For the text-containing cell, return its midpoint in [X, Y] coordinate format. 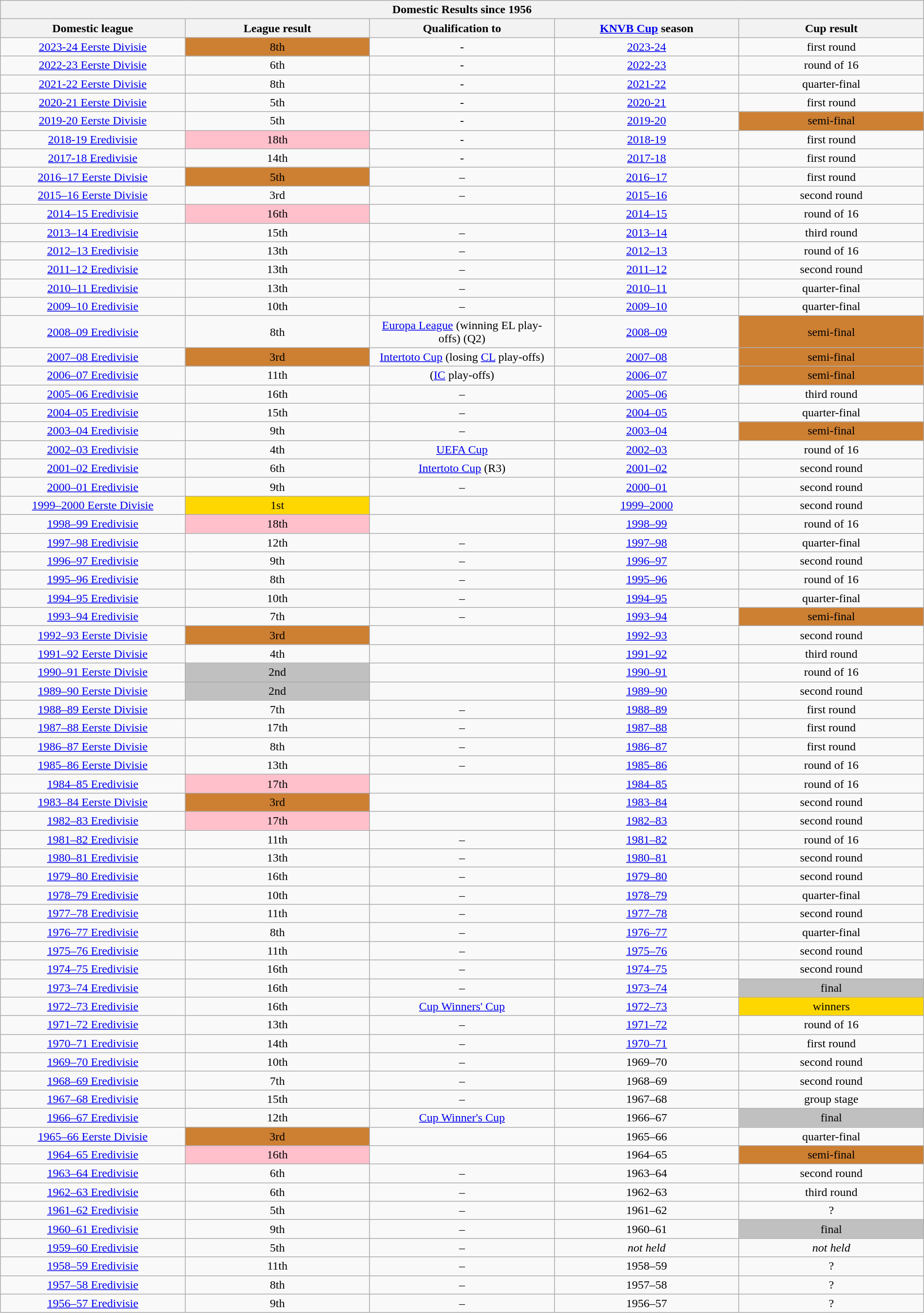
2015–16 Eerste Divisie [93, 195]
1970–71 [646, 1043]
1980–81 [646, 858]
1974–75 [646, 969]
1976–77 [646, 932]
1973–74 [646, 988]
1957–58 [646, 1285]
1967–68 [646, 1099]
KNVB Cup season [646, 28]
2013–14 [646, 233]
1992–93 Eerste Divisie [93, 635]
1999–2000 Eerste Divisie [93, 505]
1979–80 [646, 877]
2000–01 [646, 487]
1991–92 Eerste Divisie [93, 654]
2008–09 Eredivisie [93, 332]
1965–66 [646, 1137]
1958–59 [646, 1266]
2002–03 [646, 450]
1996–97 Eredivisie [93, 561]
2014–15 Eredivisie [93, 214]
1963–64 [646, 1174]
1981–82 Eredivisie [93, 839]
1992–93 [646, 635]
1964–65 [646, 1155]
1998–99 [646, 524]
1999–2000 [646, 505]
Qualification to [462, 28]
1966–67 Eredivisie [93, 1117]
1988–89 Eerste Divisie [93, 709]
2002–03 Eredivisie [93, 450]
1997–98 Eredivisie [93, 543]
1958–59 Eredivisie [93, 1266]
2014–15 [646, 214]
2006–07 Eredivisie [93, 375]
2023-24 Eerste Divisie [93, 47]
1983–84 [646, 802]
1967–68 Eredivisie [93, 1099]
1995–96 Eredivisie [93, 580]
2005–06 Eredivisie [93, 394]
1962–63 Eredivisie [93, 1192]
1st [278, 505]
2011–12 Eredivisie [93, 270]
1994–95 [646, 598]
2000–01 Eredivisie [93, 487]
(IC play-offs) [462, 375]
1986–87 [646, 746]
2004–05 Eredivisie [93, 412]
1996–97 [646, 561]
Cup Winner's Cup [462, 1117]
Domestic Results since 1956 [462, 10]
1969–70 [646, 1062]
2012–13 [646, 251]
1979–80 Eredivisie [93, 877]
1968–69 [646, 1080]
2022-23 Eerste Divisie [93, 65]
2016–17 Eerste Divisie [93, 176]
League result [278, 28]
2017-18 Eredivisie [93, 158]
2005–06 [646, 394]
1961–62 [646, 1211]
2010–11 [646, 288]
1982–83 [646, 821]
2008–09 [646, 332]
2022-23 [646, 65]
2020-21 Eerste Divisie [93, 102]
1981–82 [646, 839]
1998–99 Eredivisie [93, 524]
2021-22 [646, 84]
2006–07 [646, 375]
2009–10 [646, 307]
Intertoto Cup (losing CL play-offs) [462, 357]
1970–71 Eredivisie [93, 1043]
1990–91 [646, 672]
1982–83 Eredivisie [93, 821]
2007–08 [646, 357]
2010–11 Eredivisie [93, 288]
1971–72 [646, 1025]
1966–67 [646, 1117]
group stage [831, 1099]
1972–73 Eredivisie [93, 1006]
1973–74 Eredivisie [93, 988]
1959–60 Eredivisie [93, 1248]
1960–61 [646, 1229]
1987–88 Eerste Divisie [93, 728]
Europa League (winning EL play-offs) (Q2) [462, 332]
1956–57 Eredivisie [93, 1303]
2003–04 Eredivisie [93, 431]
2004–05 [646, 412]
2015–16 [646, 195]
1963–64 Eredivisie [93, 1174]
Cup result [831, 28]
1989–90 Eerste Divisie [93, 691]
1957–58 Eredivisie [93, 1285]
2017-18 [646, 158]
1983–84 Eerste Divisie [93, 802]
2011–12 [646, 270]
2013–14 Eredivisie [93, 233]
1986–87 Eerste Divisie [93, 746]
1987–88 [646, 728]
2012–13 Eredivisie [93, 251]
1993–94 Eredivisie [93, 617]
1977–78 [646, 914]
2016–17 [646, 176]
2007–08 Eredivisie [93, 357]
1969–70 Eredivisie [93, 1062]
1989–90 [646, 691]
1978–79 [646, 895]
1964–65 Eredivisie [93, 1155]
1968–69 Eredivisie [93, 1080]
1975–76 Eredivisie [93, 951]
2018-19 [646, 139]
1988–89 [646, 709]
1993–94 [646, 617]
1975–76 [646, 951]
1962–63 [646, 1192]
1976–77 Eredivisie [93, 932]
winners [831, 1006]
1995–96 [646, 580]
2018-19 Eredivisie [93, 139]
1961–62 Eredivisie [93, 1211]
Domestic league [93, 28]
1990–91 Eerste Divisie [93, 672]
1985–86 [646, 765]
1980–81 Eredivisie [93, 858]
1985–86 Eerste Divisie [93, 765]
2023-24 [646, 47]
1978–79 Eredivisie [93, 895]
2019-20 Eerste Divisie [93, 121]
2021-22 Eerste Divisie [93, 84]
1960–61 Eredivisie [93, 1229]
1971–72 Eredivisie [93, 1025]
1956–57 [646, 1303]
UEFA Cup [462, 450]
2001–02 Eredivisie [93, 468]
Cup Winners' Cup [462, 1006]
Intertoto Cup (R3) [462, 468]
2019-20 [646, 121]
1974–75 Eredivisie [93, 969]
1977–78 Eredivisie [93, 914]
1997–98 [646, 543]
2001–02 [646, 468]
1984–85 Eredivisie [93, 784]
1972–73 [646, 1006]
1965–66 Eerste Divisie [93, 1137]
1994–95 Eredivisie [93, 598]
1984–85 [646, 784]
2009–10 Eredivisie [93, 307]
1991–92 [646, 654]
2020-21 [646, 102]
2003–04 [646, 431]
